Detect which cell encompasses the target text, then output its [x, y] center coordinate. 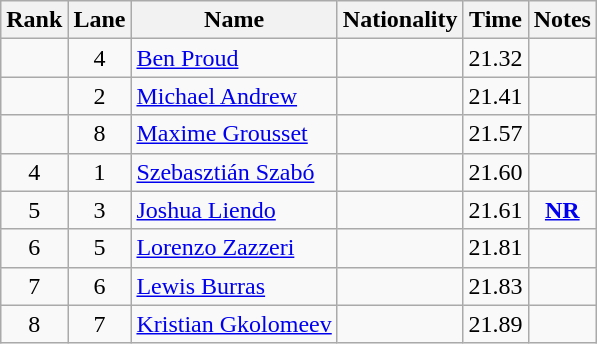
NR [562, 210]
21.81 [496, 248]
Lorenzo Zazzeri [234, 248]
Michael Andrew [234, 96]
Lewis Burras [234, 286]
Nationality [400, 20]
Ben Proud [234, 58]
21.32 [496, 58]
2 [100, 96]
21.41 [496, 96]
21.83 [496, 286]
21.89 [496, 324]
21.61 [496, 210]
3 [100, 210]
Maxime Grousset [234, 134]
Lane [100, 20]
21.57 [496, 134]
21.60 [496, 172]
1 [100, 172]
Szebasztián Szabó [234, 172]
Kristian Gkolomeev [234, 324]
Notes [562, 20]
Rank [34, 20]
Joshua Liendo [234, 210]
Time [496, 20]
Name [234, 20]
